From the cell containing the given text, extract its center point as (x, y) coordinate. 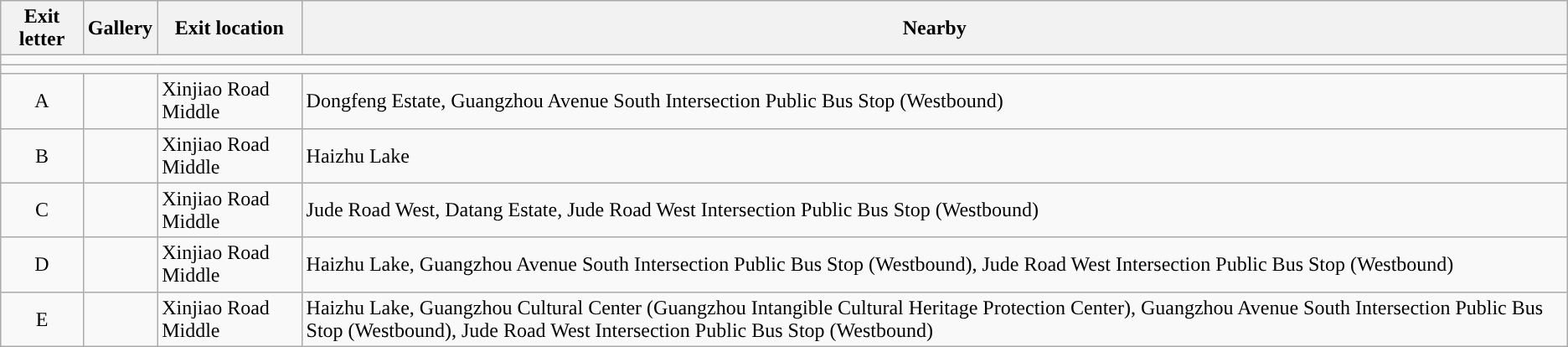
Dongfeng Estate, Guangzhou Avenue South Intersection Public Bus Stop (Westbound) (935, 101)
B (42, 156)
C (42, 210)
Haizhu Lake, Guangzhou Avenue South Intersection Public Bus Stop (Westbound), Jude Road West Intersection Public Bus Stop (Westbound) (935, 265)
D (42, 265)
A (42, 101)
Exit letter (42, 28)
Gallery (120, 28)
Nearby (935, 28)
E (42, 319)
Exit location (230, 28)
Jude Road West, Datang Estate, Jude Road West Intersection Public Bus Stop (Westbound) (935, 210)
Haizhu Lake (935, 156)
